Search for the cell housing the specified text and yield its [X, Y] center coordinate. 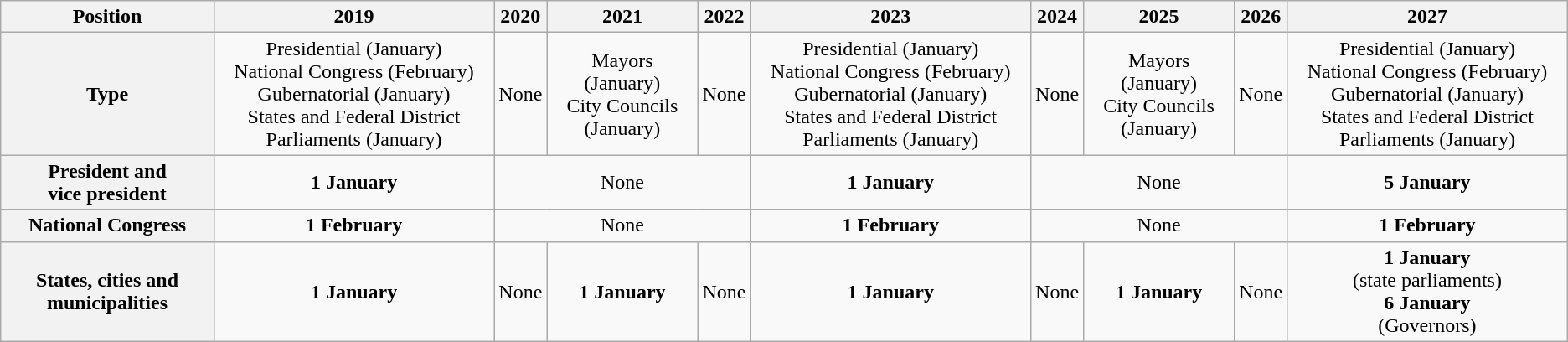
2026 [1261, 17]
5 January [1427, 183]
President andvice president [107, 183]
2022 [724, 17]
2019 [353, 17]
2021 [622, 17]
States, cities and municipalities [107, 292]
1 January(state parliaments)6 January(Governors) [1427, 292]
2020 [521, 17]
2023 [891, 17]
Type [107, 94]
Position [107, 17]
2027 [1427, 17]
2025 [1159, 17]
National Congress [107, 225]
2024 [1057, 17]
